Scan for the cell matching the given text and deliver its (X, Y) coordinate at center. 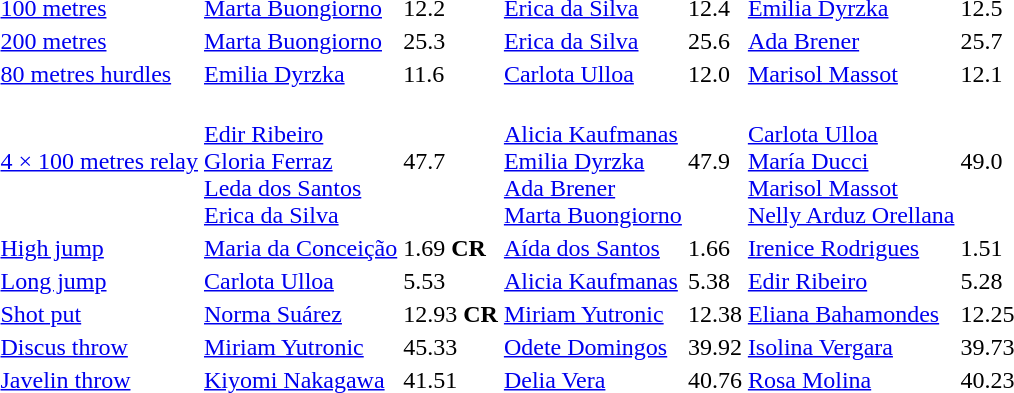
25.3 (451, 41)
Norma Suárez (300, 314)
Edir Ribeiro (851, 281)
Maria da Conceição (300, 248)
Eliana Bahamondes (851, 314)
12.93 CR (451, 314)
39.92 (714, 347)
5.38 (714, 281)
25.6 (714, 41)
45.33 (451, 347)
Ada Brener (851, 41)
Odete Domingos (592, 347)
Aída dos Santos (592, 248)
47.7 (451, 161)
11.6 (451, 74)
12.38 (714, 314)
Marta Buongiorno (300, 41)
Carlota UlloaMaría DucciMarisol MassotNelly Arduz Orellana (851, 161)
47.9 (714, 161)
Erica da Silva (592, 41)
5.53 (451, 281)
12.0 (714, 74)
Alicia KaufmanasEmilia DyrzkaAda BrenerMarta Buongiorno (592, 161)
1.66 (714, 248)
1.69 CR (451, 248)
Edir RibeiroGloria FerrazLeda dos SantosErica da Silva (300, 161)
Irenice Rodrigues (851, 248)
Alicia Kaufmanas (592, 281)
Isolina Vergara (851, 347)
Emilia Dyrzka (300, 74)
Marisol Massot (851, 74)
